Identify which cell holds the provided text, then report its (X, Y) central coordinate. 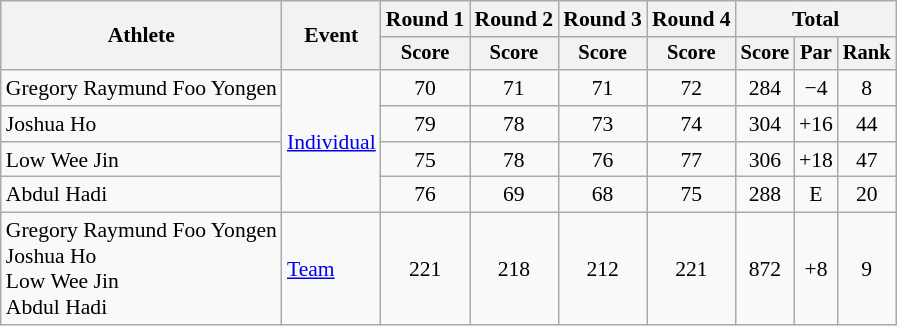
Round 1 (426, 19)
+8 (816, 269)
Joshua Ho (142, 124)
212 (602, 269)
+16 (816, 124)
Gregory Raymund Foo Yongen (142, 88)
77 (692, 160)
306 (765, 160)
73 (602, 124)
Round 3 (602, 19)
8 (867, 88)
74 (692, 124)
Gregory Raymund Foo YongenJoshua HoLow Wee JinAbdul Hadi (142, 269)
79 (426, 124)
Rank (867, 54)
288 (765, 195)
218 (514, 269)
72 (692, 88)
69 (514, 195)
Event (332, 36)
Abdul Hadi (142, 195)
284 (765, 88)
44 (867, 124)
Individual (332, 141)
872 (765, 269)
70 (426, 88)
47 (867, 160)
68 (602, 195)
9 (867, 269)
Low Wee Jin (142, 160)
−4 (816, 88)
Total (816, 19)
Athlete (142, 36)
+18 (816, 160)
Par (816, 54)
Round 4 (692, 19)
Round 2 (514, 19)
20 (867, 195)
E (816, 195)
304 (765, 124)
Team (332, 269)
